Detect which cell encompasses the target text, then output its (X, Y) center coordinate. 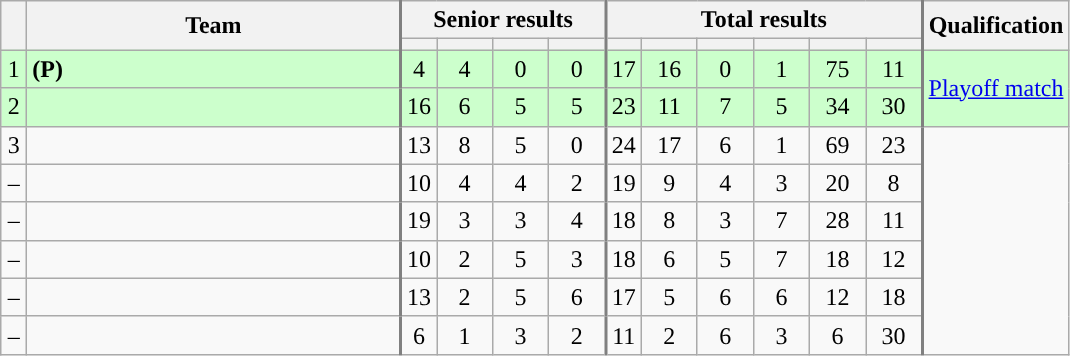
Qualification (996, 26)
Playoff match (996, 88)
Team (214, 26)
20 (837, 183)
Total results (764, 20)
34 (837, 107)
9 (669, 183)
24 (623, 145)
Senior results (504, 20)
28 (837, 221)
(P) (214, 69)
75 (837, 69)
69 (837, 145)
